Extract the [x, y] coordinate from the center of the cell holding the provided text.  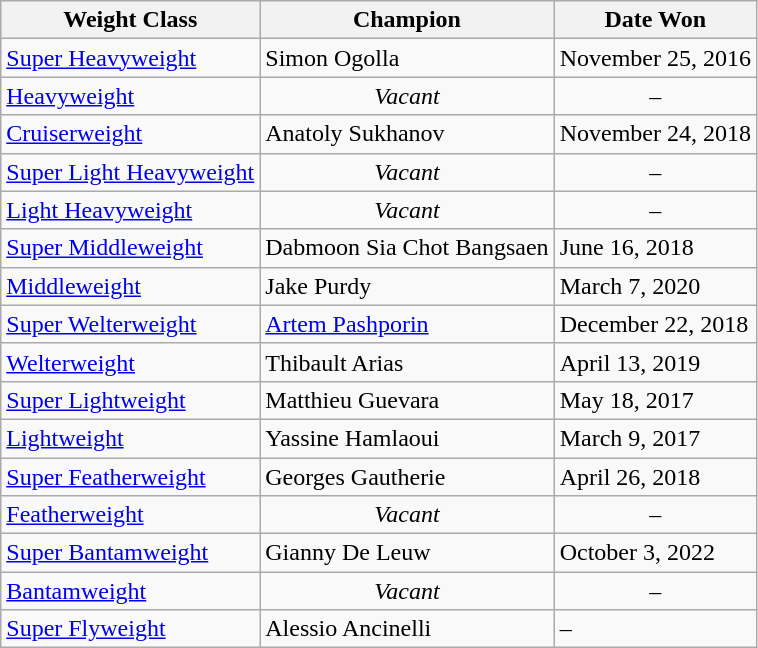
October 3, 2022 [655, 553]
Weight Class [130, 20]
Heavyweight [130, 96]
Super Lightweight [130, 400]
Anatoly Sukhanov [407, 134]
Date Won [655, 20]
Light Heavyweight [130, 210]
Welterweight [130, 362]
Cruiserweight [130, 134]
November 25, 2016 [655, 58]
Super Bantamweight [130, 553]
Thibault Arias [407, 362]
Bantamweight [130, 591]
Super Middleweight [130, 248]
March 9, 2017 [655, 438]
Lightweight [130, 438]
Georges Gautherie [407, 477]
December 22, 2018 [655, 324]
April 26, 2018 [655, 477]
Simon Ogolla [407, 58]
Champion [407, 20]
Super Heavyweight [130, 58]
Super Welterweight [130, 324]
Matthieu Guevara [407, 400]
May 18, 2017 [655, 400]
Super Flyweight [130, 629]
Yassine Hamlaoui [407, 438]
Super Featherweight [130, 477]
March 7, 2020 [655, 286]
Middleweight [130, 286]
Dabmoon Sia Chot Bangsaen [407, 248]
April 13, 2019 [655, 362]
November 24, 2018 [655, 134]
Super Light Heavyweight [130, 172]
Alessio Ancinelli [407, 629]
Featherweight [130, 515]
Gianny De Leuw [407, 553]
June 16, 2018 [655, 248]
Jake Purdy [407, 286]
Artem Pashporin [407, 324]
